Pinpoint the cell where the given text exists, returning its [X, Y] midpoint coordinate. 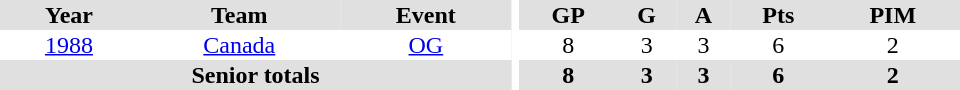
G [646, 15]
1988 [69, 45]
PIM [893, 15]
Canada [240, 45]
Event [426, 15]
Team [240, 15]
A [704, 15]
Senior totals [256, 75]
GP [568, 15]
Year [69, 15]
OG [426, 45]
Pts [778, 15]
